Find where the given text appears and provide that cell's center as (X, Y) coordinate. 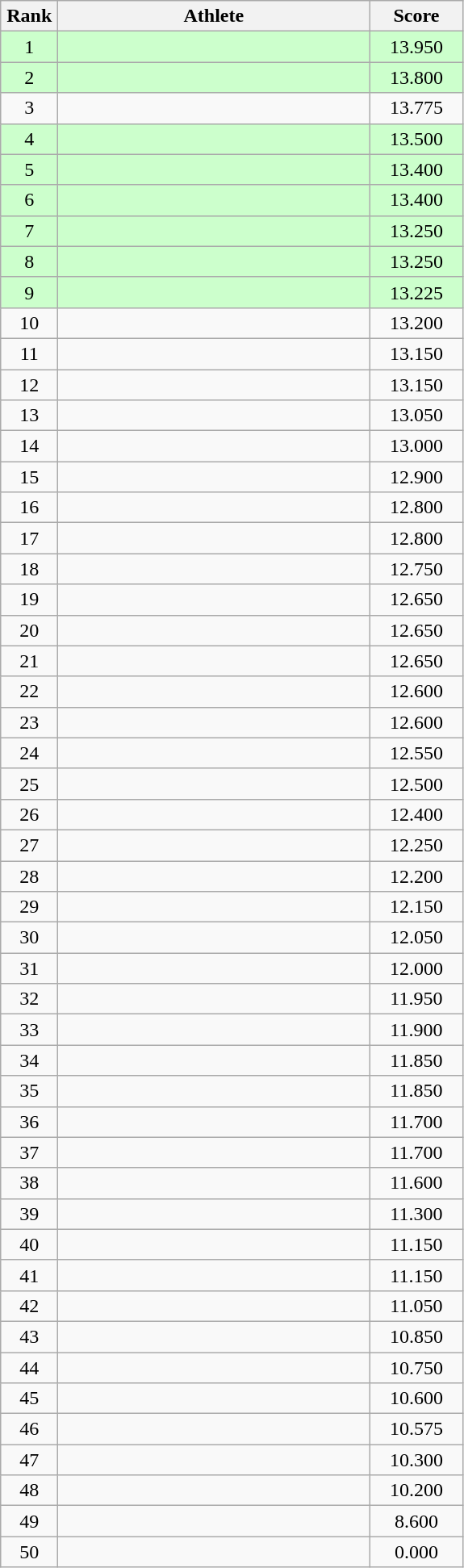
25 (29, 784)
43 (29, 1336)
12.200 (416, 876)
47 (29, 1460)
12.500 (416, 784)
2 (29, 77)
11.300 (416, 1214)
24 (29, 753)
29 (29, 907)
13 (29, 416)
27 (29, 845)
12.000 (416, 968)
5 (29, 169)
41 (29, 1275)
12.400 (416, 814)
10.300 (416, 1460)
42 (29, 1306)
36 (29, 1122)
33 (29, 1030)
8.600 (416, 1521)
11.600 (416, 1183)
Score (416, 16)
12.150 (416, 907)
9 (29, 292)
45 (29, 1399)
38 (29, 1183)
10 (29, 323)
7 (29, 231)
30 (29, 938)
48 (29, 1491)
37 (29, 1152)
32 (29, 999)
12.550 (416, 753)
11.900 (416, 1030)
31 (29, 968)
12.050 (416, 938)
21 (29, 661)
15 (29, 477)
Athlete (214, 16)
22 (29, 692)
18 (29, 569)
6 (29, 200)
10.575 (416, 1429)
17 (29, 538)
40 (29, 1244)
10.750 (416, 1368)
10.200 (416, 1491)
28 (29, 876)
13.000 (416, 446)
11 (29, 353)
13.050 (416, 416)
49 (29, 1521)
Rank (29, 16)
8 (29, 261)
19 (29, 600)
12.900 (416, 477)
23 (29, 722)
11.950 (416, 999)
12.750 (416, 569)
11.050 (416, 1306)
34 (29, 1060)
35 (29, 1091)
13.225 (416, 292)
0.000 (416, 1552)
16 (29, 508)
1 (29, 47)
13.800 (416, 77)
46 (29, 1429)
12 (29, 385)
13.500 (416, 139)
20 (29, 630)
12.250 (416, 845)
39 (29, 1214)
13.200 (416, 323)
13.950 (416, 47)
3 (29, 108)
13.775 (416, 108)
44 (29, 1368)
14 (29, 446)
4 (29, 139)
10.600 (416, 1399)
50 (29, 1552)
10.850 (416, 1336)
26 (29, 814)
